For the text-containing cell, return its midpoint in [x, y] coordinate format. 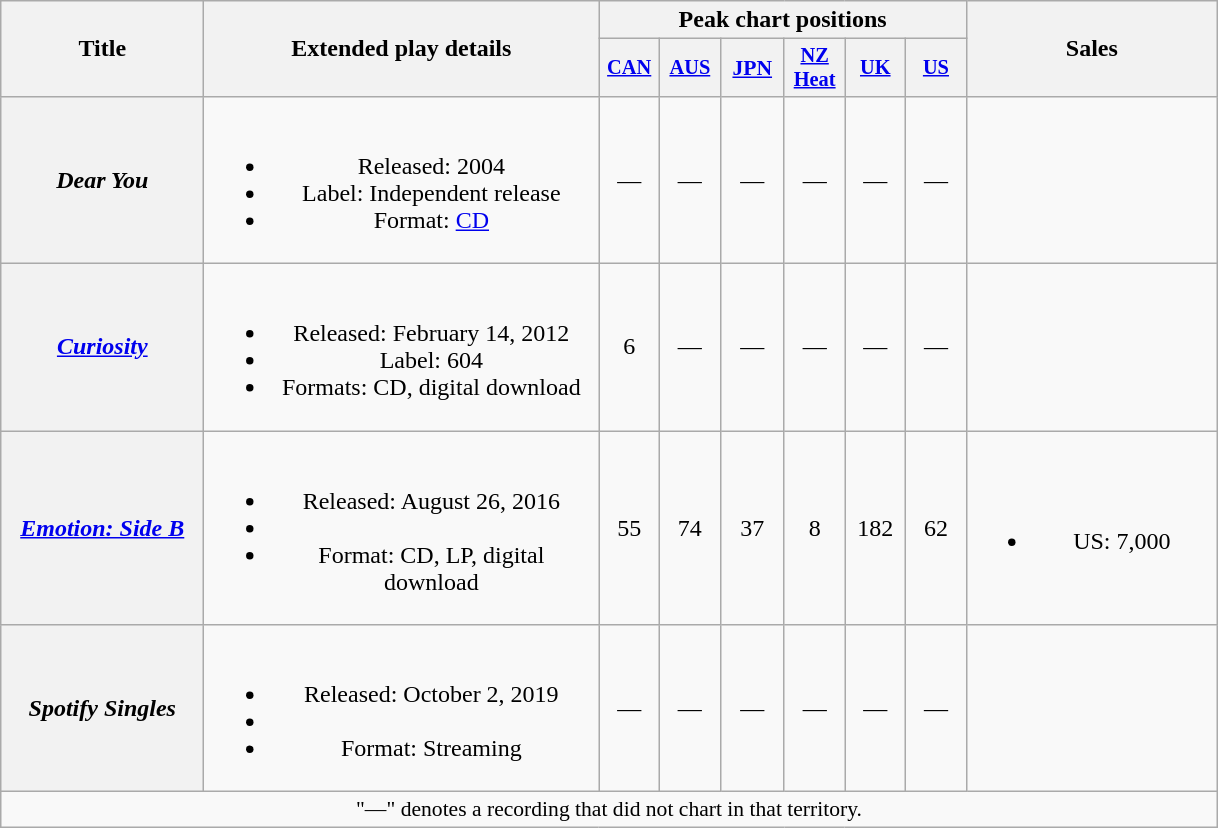
Extended play details [402, 49]
Emotion: Side B [102, 528]
AUS [690, 68]
37 [752, 528]
CAN [630, 68]
62 [936, 528]
Released: 2004Label: Independent releaseFormat: CD [402, 180]
US [936, 68]
55 [630, 528]
Dear You [102, 180]
Sales [1092, 49]
Released: February 14, 2012Label: 604Formats: CD, digital download [402, 348]
8 [814, 528]
Title [102, 49]
Released: October 2, 2019Format: Streaming [402, 708]
Spotify Singles [102, 708]
6 [630, 348]
JPN [752, 68]
"—" denotes a recording that did not chart in that territory. [610, 810]
UK [876, 68]
NZHeat [814, 68]
Released: August 26, 2016Format: CD, LP, digital download [402, 528]
Curiosity [102, 348]
182 [876, 528]
74 [690, 528]
US: 7,000 [1092, 528]
Peak chart positions [782, 20]
